Return the (x, y) coordinate for the center point of the cell that contains the specified text.  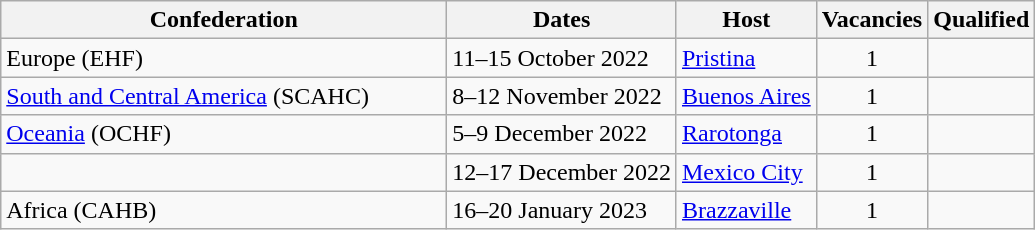
South and Central America (SCAHC) (224, 96)
8–12 November 2022 (562, 96)
12–17 December 2022 (562, 172)
Pristina (746, 58)
Host (746, 20)
Dates (562, 20)
Mexico City (746, 172)
5–9 December 2022 (562, 134)
Africa (CAHB) (224, 210)
Oceania (OCHF) (224, 134)
Buenos Aires (746, 96)
Vacancies (872, 20)
Europe (EHF) (224, 58)
11–15 October 2022 (562, 58)
16–20 January 2023 (562, 210)
Brazzaville (746, 210)
Confederation (224, 20)
Qualified (982, 20)
Rarotonga (746, 134)
